From the cell containing the given text, extract its center point as (x, y) coordinate. 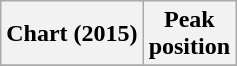
Chart (2015) (72, 34)
Peakposition (189, 34)
